For the text-containing cell, return its midpoint in (x, y) coordinate format. 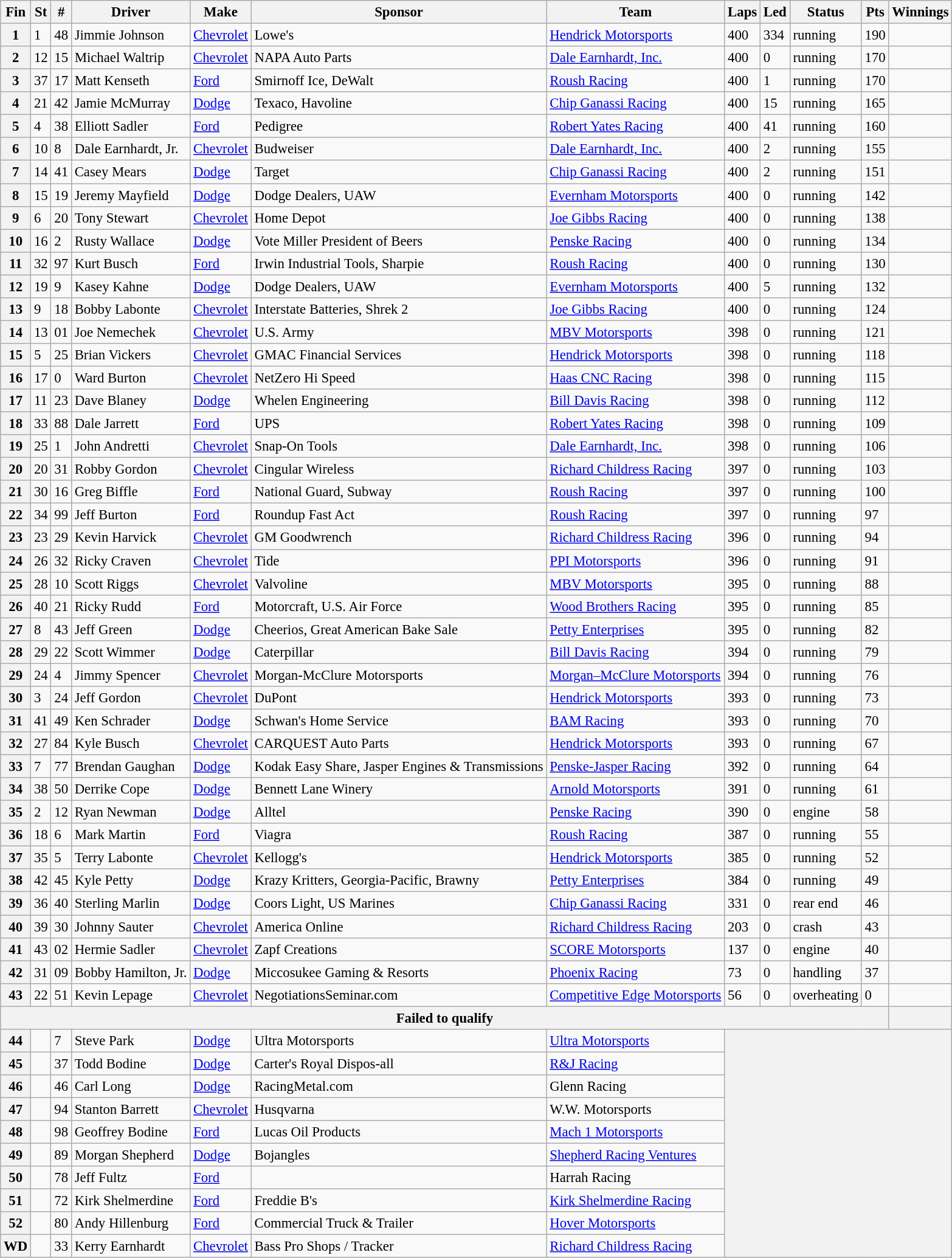
Harrah Racing (636, 1178)
70 (875, 721)
80 (61, 1223)
Fin (16, 12)
Alltel (399, 812)
Greg Biffle (130, 492)
handling (826, 972)
Jeff Green (130, 629)
rear end (826, 904)
Jeff Gordon (130, 698)
160 (875, 126)
Robby Gordon (130, 469)
Commercial Truck & Trailer (399, 1223)
Interstate Batteries, Shrek 2 (399, 309)
79 (875, 652)
Ricky Craven (130, 561)
Scott Riggs (130, 584)
Lowe's (399, 35)
Jeff Burton (130, 515)
Morgan-McClure Motorsports (399, 675)
America Online (399, 927)
Todd Bodine (130, 1063)
132 (875, 286)
Sterling Marlin (130, 904)
Steve Park (130, 1041)
Jeff Fultz (130, 1178)
84 (61, 744)
Cingular Wireless (399, 469)
56 (743, 995)
Target (399, 172)
Carl Long (130, 1087)
Miccosukee Gaming & Resorts (399, 972)
01 (61, 332)
Pedigree (399, 126)
91 (875, 561)
Hermie Sadler (130, 949)
Sponsor (399, 12)
Krazy Kritters, Georgia-Pacific, Brawny (399, 881)
Motorcraft, U.S. Air Force (399, 606)
GM Goodwrench (399, 538)
Status (826, 12)
385 (743, 858)
Brendan Gaughan (130, 767)
103 (875, 469)
Morgan–McClure Motorsports (636, 675)
61 (875, 789)
Joe Nemechek (130, 332)
Jeremy Mayfield (130, 195)
Ricky Rudd (130, 606)
John Andretti (130, 446)
Kellogg's (399, 858)
115 (875, 378)
142 (875, 195)
Home Depot (399, 218)
334 (776, 35)
Jimmy Spencer (130, 675)
64 (875, 767)
Stanton Barrett (130, 1109)
U.S. Army (399, 332)
overheating (826, 995)
72 (61, 1201)
Bojangles (399, 1155)
09 (61, 972)
Kevin Lepage (130, 995)
124 (875, 309)
Vote Miller President of Beers (399, 241)
Irwin Industrial Tools, Sharpie (399, 263)
SCORE Motorsports (636, 949)
DuPont (399, 698)
331 (743, 904)
391 (743, 789)
392 (743, 767)
Viagra (399, 835)
NAPA Auto Parts (399, 58)
Andy Hillenburg (130, 1223)
Coors Light, US Marines (399, 904)
R&J Racing (636, 1063)
106 (875, 446)
NetZero Hi Speed (399, 378)
UPS (399, 424)
GMAC Financial Services (399, 355)
Elliott Sadler (130, 126)
Carter's Royal Dispos-all (399, 1063)
02 (61, 949)
137 (743, 949)
Kevin Harvick (130, 538)
58 (875, 812)
190 (875, 35)
Bennett Lane Winery (399, 789)
Make (221, 12)
BAM Racing (636, 721)
165 (875, 103)
Bobby Hamilton, Jr. (130, 972)
130 (875, 263)
203 (743, 927)
Whelen Engineering (399, 401)
Johnny Sauter (130, 927)
Kurt Busch (130, 263)
99 (61, 515)
85 (875, 606)
Phoenix Racing (636, 972)
Derrike Cope (130, 789)
121 (875, 332)
Dale Earnhardt, Jr. (130, 149)
Dave Blaney (130, 401)
Kodak Easy Share, Jasper Engines & Transmissions (399, 767)
44 (16, 1041)
Jimmie Johnson (130, 35)
67 (875, 744)
Ward Burton (130, 378)
151 (875, 172)
134 (875, 241)
Kirk Shelmerdine Racing (636, 1201)
Bass Pro Shops / Tracker (399, 1246)
Husqvarna (399, 1109)
Scott Wimmer (130, 652)
Kerry Earnhardt (130, 1246)
89 (61, 1155)
Bobby Labonte (130, 309)
118 (875, 355)
Cheerios, Great American Bake Sale (399, 629)
Roundup Fast Act (399, 515)
Competitive Edge Motorsports (636, 995)
112 (875, 401)
78 (61, 1178)
Caterpillar (399, 652)
390 (743, 812)
155 (875, 149)
55 (875, 835)
Kyle Busch (130, 744)
Kirk Shelmerdine (130, 1201)
RacingMetal.com (399, 1087)
109 (875, 424)
387 (743, 835)
Ryan Newman (130, 812)
Schwan's Home Service (399, 721)
Rusty Wallace (130, 241)
# (61, 12)
384 (743, 881)
Jamie McMurray (130, 103)
Brian Vickers (130, 355)
Kyle Petty (130, 881)
crash (826, 927)
Snap-On Tools (399, 446)
Glenn Racing (636, 1087)
47 (16, 1109)
Pts (875, 12)
Michael Waltrip (130, 58)
Matt Kenseth (130, 81)
Terry Labonte (130, 858)
Casey Mears (130, 172)
Ken Schrader (130, 721)
Mark Martin (130, 835)
Morgan Shepherd (130, 1155)
98 (61, 1132)
CARQUEST Auto Parts (399, 744)
National Guard, Subway (399, 492)
Laps (743, 12)
Geoffrey Bodine (130, 1132)
82 (875, 629)
Haas CNC Racing (636, 378)
Led (776, 12)
Tony Stewart (130, 218)
WD (16, 1246)
76 (875, 675)
St (41, 12)
Zapf Creations (399, 949)
Failed to qualify (445, 1018)
Penske-Jasper Racing (636, 767)
Team (636, 12)
138 (875, 218)
Lucas Oil Products (399, 1132)
W.W. Motorsports (636, 1109)
Smirnoff Ice, DeWalt (399, 81)
PPI Motorsports (636, 561)
Freddie B's (399, 1201)
Shepherd Racing Ventures (636, 1155)
Driver (130, 12)
100 (875, 492)
Wood Brothers Racing (636, 606)
Mach 1 Motorsports (636, 1132)
Kasey Kahne (130, 286)
Winnings (920, 12)
Dale Jarrett (130, 424)
Budweiser (399, 149)
Hover Motorsports (636, 1223)
77 (61, 767)
Texaco, Havoline (399, 103)
Valvoline (399, 584)
NegotiationsSeminar.com (399, 995)
Tide (399, 561)
Arnold Motorsports (636, 789)
